From the cell containing the given text, extract its center point as [X, Y] coordinate. 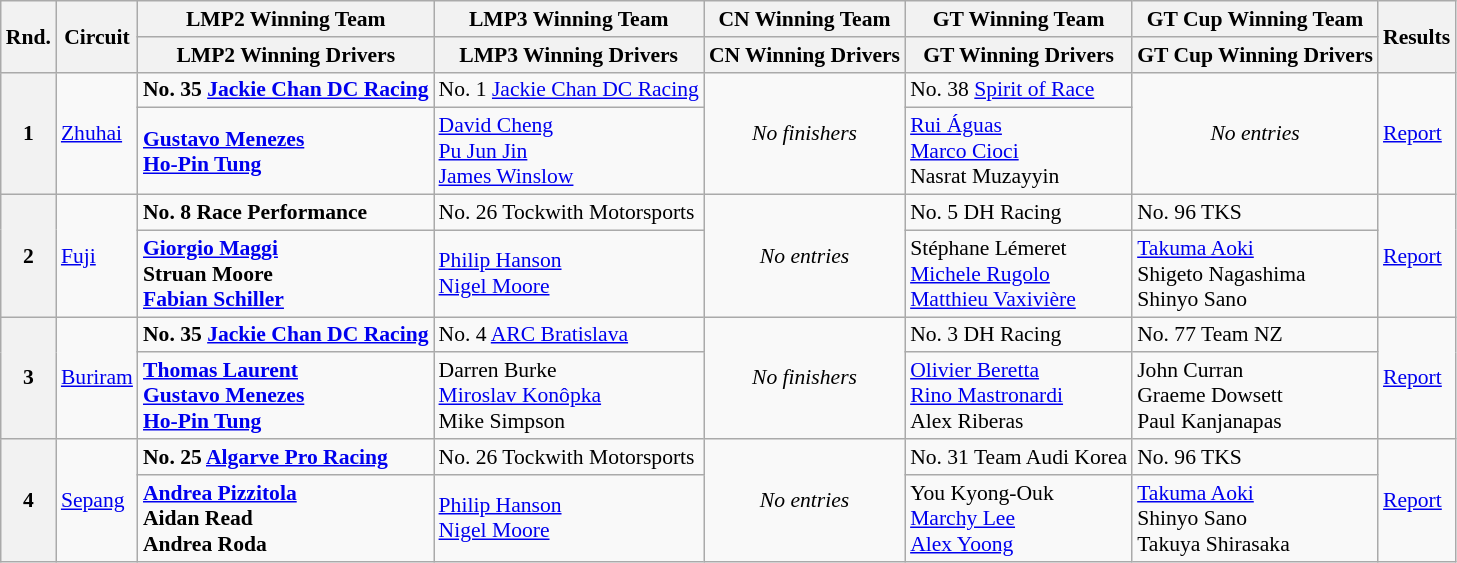
No. 3 DH Racing [1018, 335]
1 [28, 133]
GT Winning Drivers [1018, 55]
No. 4 ARC Bratislava [569, 335]
LMP2 Winning Drivers [286, 55]
Olivier Beretta Rino Mastronardi Alex Riberas [1018, 396]
Zhuhai [97, 133]
Results [1416, 36]
Darren Burke Miroslav Konôpka Mike Simpson [569, 396]
Sepang [97, 500]
No. 38 Spirit of Race [1018, 90]
John Curran Graeme Dowsett Paul Kanjanapas [1255, 396]
LMP3 Winning Team [569, 19]
David Cheng Pu Jun Jin James Winslow [569, 152]
Fuji [97, 256]
Thomas Laurent Gustavo Menezes Ho-Pin Tung [286, 396]
Andrea Pizzitola Aidan Read Andrea Roda [286, 518]
Takuma Aoki Shinyo Sano Takuya Shirasaka [1255, 518]
No. 8 Race Performance [286, 213]
No. 25 Algarve Pro Racing [286, 457]
Buriram [97, 378]
Circuit [97, 36]
No. 31 Team Audi Korea [1018, 457]
Rnd. [28, 36]
GT Cup Winning Team [1255, 19]
Giorgio Maggi Struan Moore Fabian Schiller [286, 274]
CN Winning Drivers [804, 55]
You Kyong-Ouk Marchy Lee Alex Yoong [1018, 518]
GT Cup Winning Drivers [1255, 55]
No. 77 Team NZ [1255, 335]
Stéphane Lémeret Michele Rugolo Matthieu Vaxivière [1018, 274]
GT Winning Team [1018, 19]
4 [28, 500]
LMP3 Winning Drivers [569, 55]
Takuma Aoki Shigeto Nagashima Shinyo Sano [1255, 274]
Rui Águas Marco Cioci Nasrat Muzayyin [1018, 152]
CN Winning Team [804, 19]
3 [28, 378]
Gustavo Menezes Ho-Pin Tung [286, 152]
No. 1 Jackie Chan DC Racing [569, 90]
No. 5 DH Racing [1018, 213]
LMP2 Winning Team [286, 19]
2 [28, 256]
